Return [X, Y] of the center of cell containing provided text 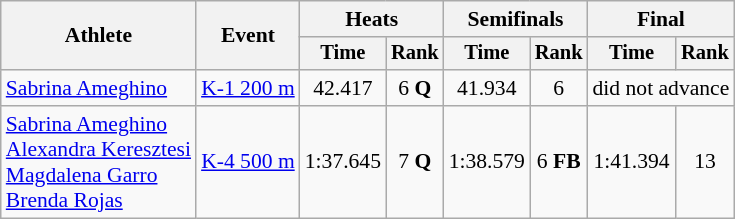
1:37.645 [343, 162]
K-4 500 m [248, 162]
7 Q [415, 162]
1:38.579 [487, 162]
Sabrina AmeghinoAlexandra KeresztesiMagdalena GarroBrenda Rojas [98, 162]
Event [248, 36]
Athlete [98, 36]
did not advance [662, 88]
Semifinals [516, 19]
Sabrina Ameghino [98, 88]
1:41.394 [632, 162]
6 [559, 88]
6 Q [415, 88]
41.934 [487, 88]
13 [706, 162]
6 FB [559, 162]
Final [662, 19]
K-1 200 m [248, 88]
42.417 [343, 88]
Heats [372, 19]
